Provide the (x, y) coordinate of the cell's center where the given text is located.  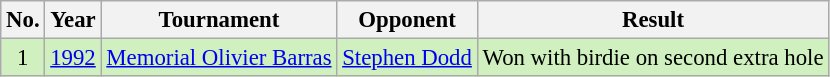
Won with birdie on second extra hole (653, 58)
Stephen Dodd (407, 58)
Year (73, 20)
1 (23, 58)
Result (653, 20)
Opponent (407, 20)
Tournament (219, 20)
1992 (73, 58)
No. (23, 20)
Memorial Olivier Barras (219, 58)
